Scan for the cell matching the given text and deliver its [x, y] coordinate at center. 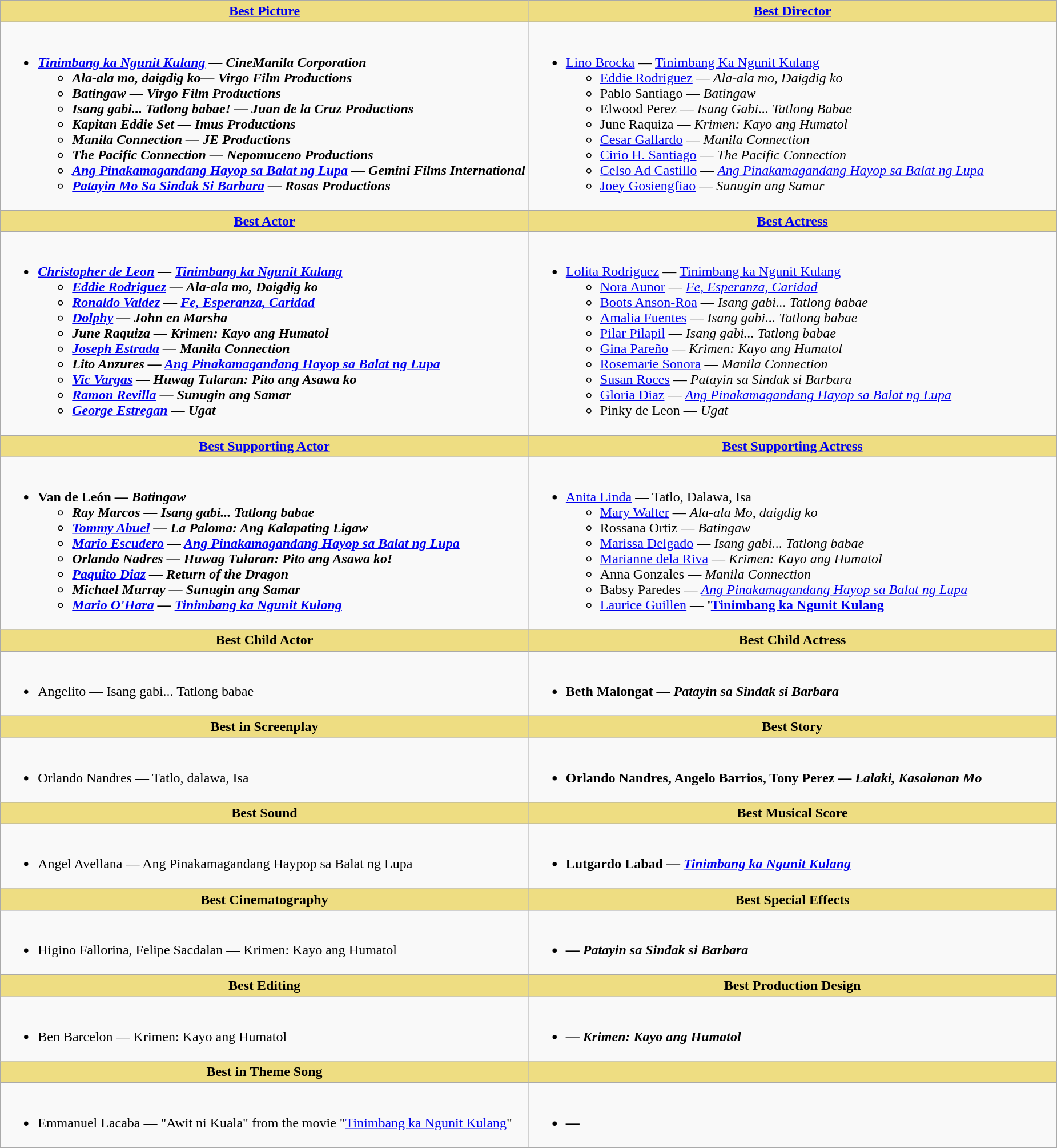
Emmanuel Lacaba — "Awit ni Kuala" from the movie "Tinimbang ka Ngunit Kulang" [265, 1115]
Ben Barcelon — Krimen: Kayo ang Humatol [265, 1029]
Best Supporting Actor [265, 446]
Orlando Nandres — Tatlo, dalawa, Isa [265, 770]
Angel Avellana — Ang Pinakamagandang Haypop sa Balat ng Lupa [265, 856]
Best in Theme Song [265, 1072]
Lutgardo Labad — Tinimbang ka Ngunit Kulang [793, 856]
— Patayin sa Sindak si Barbara [793, 942]
Best Editing [265, 986]
Best Story [793, 726]
Beth Malongat — Patayin sa Sindak si Barbara [793, 683]
Best Actress [793, 221]
— Krimen: Kayo ang Humatol [793, 1029]
Best Supporting Actress [793, 446]
Best Picture [265, 11]
Best Actor [265, 221]
Best Child Actress [793, 640]
Best Director [793, 11]
Best Production Design [793, 986]
Best Special Effects [793, 900]
Best Cinematography [265, 900]
Best Musical Score [793, 813]
Angelito — Isang gabi... Tatlong babae [265, 683]
Best Sound [265, 813]
— [793, 1115]
Best Child Actor [265, 640]
Higino Fallorina, Felipe Sacdalan — Krimen: Kayo ang Humatol [265, 942]
Orlando Nandres, Angelo Barrios, Tony Perez — Lalaki, Kasalanan Mo [793, 770]
Best in Screenplay [265, 726]
